Search for the cell housing the specified text and yield its [x, y] center coordinate. 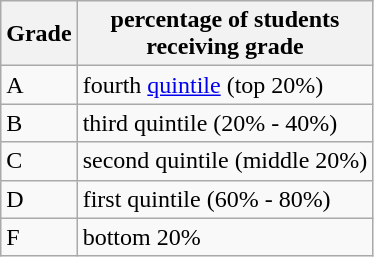
fourth quintile (top 20%) [225, 85]
bottom 20% [225, 237]
third quintile (20% - 40%) [225, 123]
second quintile (middle 20%) [225, 161]
D [39, 199]
A [39, 85]
percentage of students receiving grade [225, 34]
first quintile (60% - 80%) [225, 199]
F [39, 237]
Grade [39, 34]
C [39, 161]
B [39, 123]
